For the text-containing cell, return its midpoint in (X, Y) coordinate format. 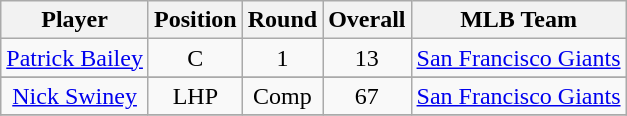
Position (195, 20)
C (195, 58)
LHP (195, 96)
Round (282, 20)
67 (367, 96)
Player (75, 20)
1 (282, 58)
MLB Team (518, 20)
Patrick Bailey (75, 58)
13 (367, 58)
Nick Swiney (75, 96)
Comp (282, 96)
Overall (367, 20)
